Return [X, Y] of the center of cell containing provided text 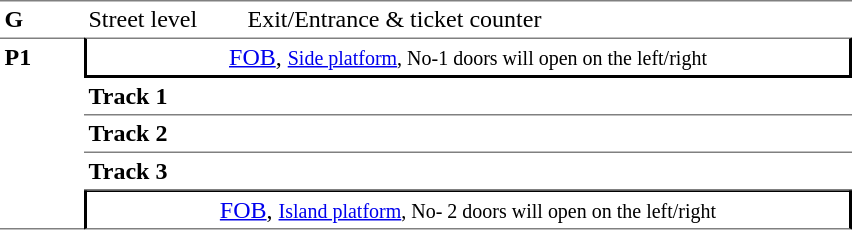
Track 3 [164, 172]
G [42, 19]
FOB, Side platform, No-1 doors will open on the left/right [468, 58]
Exit/Entrance & ticket counter [548, 19]
P1 [42, 134]
Street level [164, 19]
FOB, Island platform, No- 2 doors will open on the left/right [468, 210]
Track 2 [164, 135]
Track 1 [164, 97]
